Output the (x, y) coordinate of the center of the cell containing the given text.  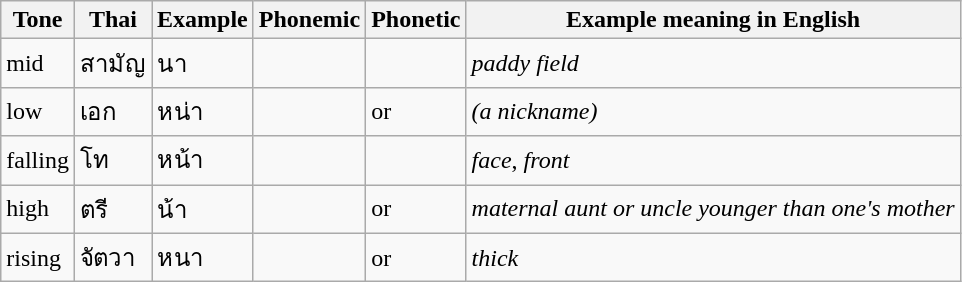
หน้า (203, 160)
Example (203, 20)
maternal aunt or uncle younger than one's mother (713, 208)
paddy field (713, 64)
high (38, 208)
โท (112, 160)
Phonetic (416, 20)
ตรี (112, 208)
น้า (203, 208)
เอก (112, 112)
Tone (38, 20)
Thai (112, 20)
Phonemic (309, 20)
(a nickname) (713, 112)
mid (38, 64)
face, front (713, 160)
low (38, 112)
หนา (203, 258)
นา (203, 64)
สามัญ (112, 64)
thick (713, 258)
rising (38, 258)
falling (38, 160)
จัตวา (112, 258)
หน่า (203, 112)
Example meaning in English (713, 20)
